Identify which cell holds the provided text, then report its (X, Y) central coordinate. 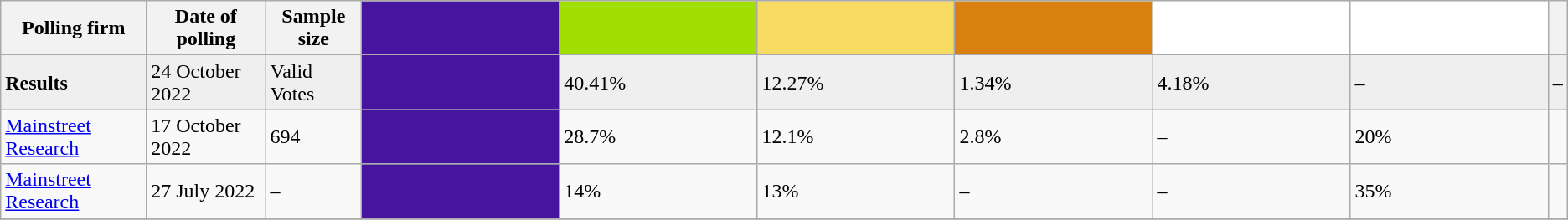
28.7% (658, 137)
694 (313, 137)
4.18% (1251, 82)
2.8% (1054, 137)
Valid Votes (313, 82)
17 October 2022 (206, 137)
Polling firm (74, 28)
Sample size (313, 28)
13% (856, 191)
35% (1449, 191)
Results (74, 82)
27 July 2022 (206, 191)
20% (1449, 137)
12.1% (856, 137)
24 October 2022 (206, 82)
1.34% (1054, 82)
40.41% (658, 82)
12.27% (856, 82)
14% (658, 191)
Date of polling (206, 28)
